Locate the cell with the specified text and output its (X, Y) center coordinate. 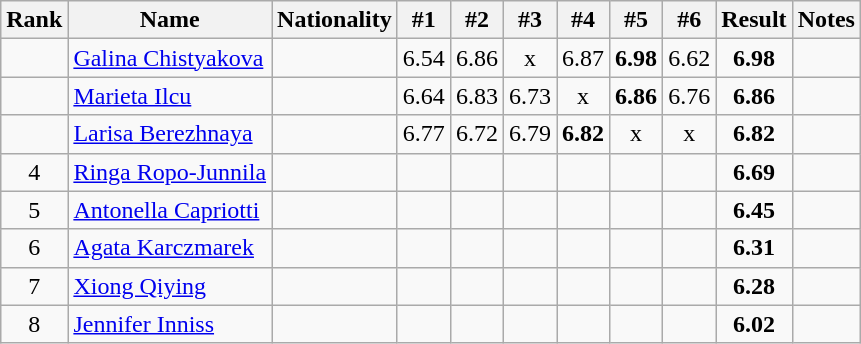
6.02 (754, 324)
6 (34, 248)
6.69 (754, 172)
Larisa Berezhnaya (170, 134)
#5 (636, 20)
6.45 (754, 210)
6.28 (754, 286)
5 (34, 210)
6.77 (424, 134)
Antonella Capriotti (170, 210)
Notes (826, 20)
Ringa Ropo-Junnila (170, 172)
6.83 (476, 96)
6.79 (530, 134)
Nationality (335, 20)
Agata Karczmarek (170, 248)
Galina Chistyakova (170, 58)
Rank (34, 20)
6.87 (582, 58)
Name (170, 20)
#2 (476, 20)
7 (34, 286)
6.72 (476, 134)
#1 (424, 20)
#4 (582, 20)
6.54 (424, 58)
8 (34, 324)
6.31 (754, 248)
6.62 (690, 58)
6.76 (690, 96)
6.64 (424, 96)
Jennifer Inniss (170, 324)
#6 (690, 20)
Marieta Ilcu (170, 96)
Xiong Qiying (170, 286)
Result (754, 20)
#3 (530, 20)
4 (34, 172)
6.73 (530, 96)
